Return (x, y) of the center of cell containing provided text 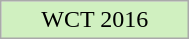
WCT 2016 (95, 20)
